Capture the cell that displays the provided text and extract its (X, Y) central coordinate. 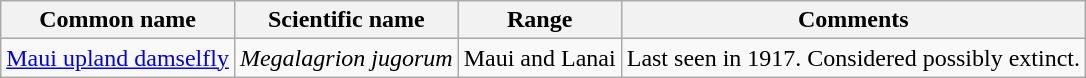
Common name (118, 20)
Range (540, 20)
Megalagrion jugorum (346, 58)
Maui and Lanai (540, 58)
Scientific name (346, 20)
Comments (853, 20)
Maui upland damselfly (118, 58)
Last seen in 1917. Considered possibly extinct. (853, 58)
